Identify which cell holds the provided text, then report its [X, Y] central coordinate. 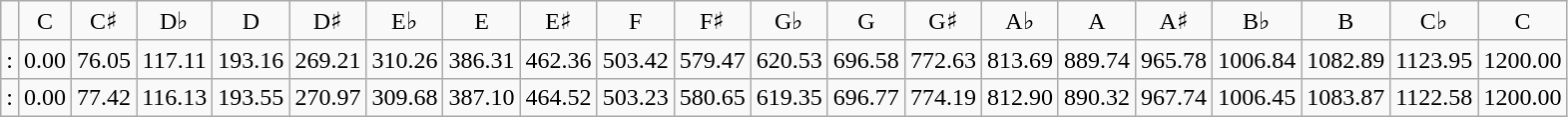
1006.45 [1258, 97]
D♭ [175, 21]
117.11 [175, 59]
890.32 [1096, 97]
E♭ [405, 21]
B [1345, 21]
696.77 [866, 97]
772.63 [942, 59]
F [635, 21]
C♯ [104, 21]
269.21 [327, 59]
503.42 [635, 59]
77.42 [104, 97]
619.35 [788, 97]
462.36 [559, 59]
620.53 [788, 59]
A♭ [1020, 21]
813.69 [1020, 59]
76.05 [104, 59]
E [481, 21]
E♯ [559, 21]
193.16 [252, 59]
1083.87 [1345, 97]
270.97 [327, 97]
1123.95 [1434, 59]
C♭ [1434, 21]
A♯ [1174, 21]
B♭ [1258, 21]
579.47 [713, 59]
503.23 [635, 97]
1006.84 [1258, 59]
967.74 [1174, 97]
D♯ [327, 21]
386.31 [481, 59]
D [252, 21]
G♯ [942, 21]
965.78 [1174, 59]
580.65 [713, 97]
G [866, 21]
889.74 [1096, 59]
387.10 [481, 97]
310.26 [405, 59]
464.52 [559, 97]
F♯ [713, 21]
812.90 [1020, 97]
696.58 [866, 59]
1082.89 [1345, 59]
774.19 [942, 97]
193.55 [252, 97]
G♭ [788, 21]
116.13 [175, 97]
A [1096, 21]
309.68 [405, 97]
1122.58 [1434, 97]
